Output the (x, y) coordinate of the center of the cell containing the given text.  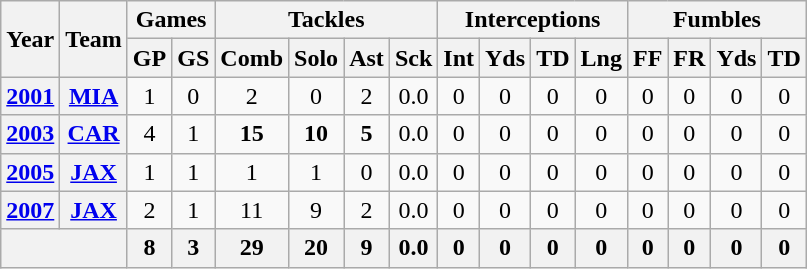
Games (170, 20)
4 (149, 134)
Year (30, 39)
5 (367, 134)
CAR (94, 134)
2007 (30, 210)
Int (459, 58)
29 (252, 248)
Lng (601, 58)
FF (647, 58)
10 (316, 134)
2005 (30, 172)
Interceptions (533, 20)
11 (252, 210)
15 (252, 134)
GP (149, 58)
Fumbles (716, 20)
Sck (413, 58)
Solo (316, 58)
MIA (94, 96)
Tackles (326, 20)
Team (94, 39)
2003 (30, 134)
3 (194, 248)
20 (316, 248)
Ast (367, 58)
2001 (30, 96)
8 (149, 248)
FR (690, 58)
Comb (252, 58)
GS (194, 58)
